Provide the [x, y] coordinate of the cell's center where the given text is located.  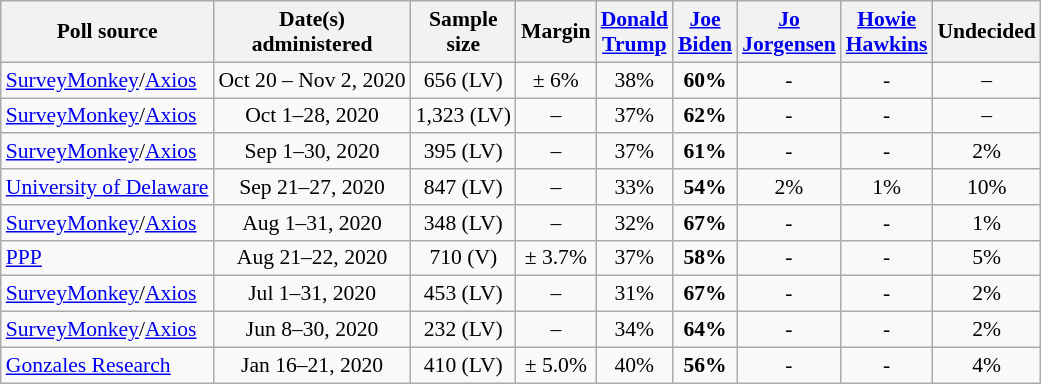
DonaldTrump [634, 32]
40% [634, 365]
656 (LV) [464, 80]
± 6% [556, 80]
348 (LV) [464, 223]
34% [634, 330]
Undecided [986, 32]
10% [986, 187]
PPP [108, 258]
Poll source [108, 32]
61% [705, 152]
Jan 16–21, 2020 [312, 365]
± 5.0% [556, 365]
410 (LV) [464, 365]
847 (LV) [464, 187]
Samplesize [464, 32]
± 3.7% [556, 258]
JoJorgensen [789, 32]
Sep 1–30, 2020 [312, 152]
1,323 (LV) [464, 116]
4% [986, 365]
JoeBiden [705, 32]
Sep 21–27, 2020 [312, 187]
HowieHawkins [887, 32]
University of Delaware [108, 187]
Jul 1–31, 2020 [312, 294]
Date(s)administered [312, 32]
Aug 1–31, 2020 [312, 223]
Jun 8–30, 2020 [312, 330]
Gonzales Research [108, 365]
710 (V) [464, 258]
Margin [556, 32]
54% [705, 187]
60% [705, 80]
395 (LV) [464, 152]
38% [634, 80]
453 (LV) [464, 294]
232 (LV) [464, 330]
64% [705, 330]
Aug 21–22, 2020 [312, 258]
Oct 1–28, 2020 [312, 116]
32% [634, 223]
58% [705, 258]
33% [634, 187]
Oct 20 – Nov 2, 2020 [312, 80]
62% [705, 116]
31% [634, 294]
5% [986, 258]
56% [705, 365]
